Identify which cell holds the provided text, then report its [X, Y] central coordinate. 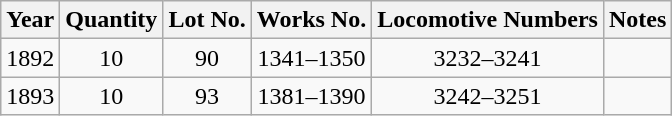
1381–1390 [311, 96]
Year [30, 20]
Quantity [112, 20]
1893 [30, 96]
Locomotive Numbers [488, 20]
3242–3251 [488, 96]
1892 [30, 58]
Lot No. [207, 20]
1341–1350 [311, 58]
93 [207, 96]
Works No. [311, 20]
3232–3241 [488, 58]
Notes [637, 20]
90 [207, 58]
